Return the [x, y] coordinate for the center point of the cell that contains the specified text.  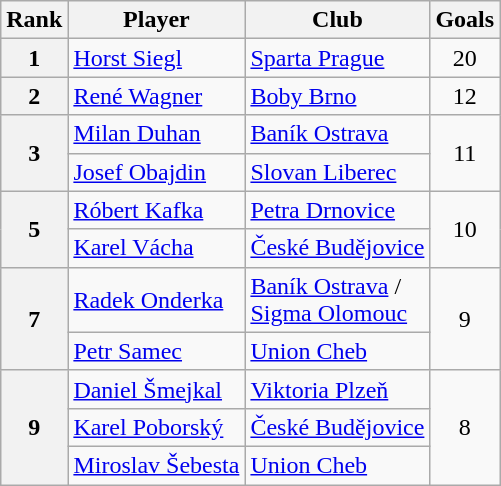
2 [34, 96]
Boby Brno [338, 96]
Sparta Prague [338, 58]
12 [465, 96]
Rank [34, 20]
7 [34, 318]
20 [465, 58]
5 [34, 229]
Club [338, 20]
Radek Onderka [156, 300]
Viktoria Plzeň [338, 389]
Slovan Liberec [338, 172]
Róbert Kafka [156, 210]
Karel Poborský [156, 427]
Horst Siegl [156, 58]
3 [34, 153]
Daniel Šmejkal [156, 389]
Karel Vácha [156, 248]
René Wagner [156, 96]
1 [34, 58]
Josef Obajdin [156, 172]
Baník Ostrava /Sigma Olomouc [338, 300]
Petr Samec [156, 351]
Baník Ostrava [338, 134]
Player [156, 20]
Goals [465, 20]
Petra Drnovice [338, 210]
10 [465, 229]
8 [465, 427]
Miroslav Šebesta [156, 465]
Milan Duhan [156, 134]
11 [465, 153]
